Return the [X, Y] coordinate for the center point of the cell that contains the specified text.  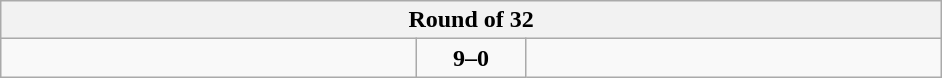
Round of 32 [472, 20]
9–0 [472, 58]
